Provide the [X, Y] coordinate of the cell's center where the given text is located.  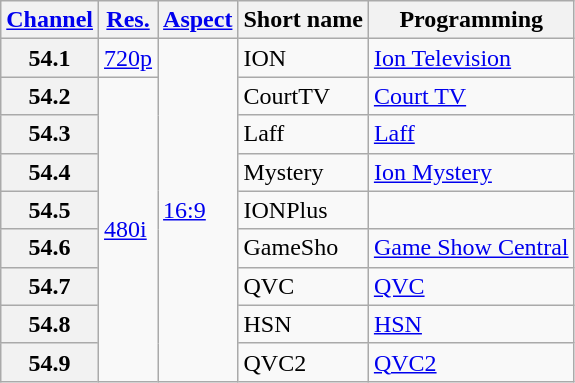
54.3 [50, 134]
CourtTV [303, 96]
Mystery [303, 172]
Court TV [471, 96]
54.9 [50, 362]
Short name [303, 20]
480i [128, 229]
GameSho [303, 248]
54.4 [50, 172]
Programming [471, 20]
54.2 [50, 96]
54.1 [50, 58]
720p [128, 58]
16:9 [198, 210]
54.5 [50, 210]
Aspect [198, 20]
ION [303, 58]
54.6 [50, 248]
Channel [50, 20]
Res. [128, 20]
IONPlus [303, 210]
54.8 [50, 324]
Ion Television [471, 58]
Ion Mystery [471, 172]
Game Show Central [471, 248]
54.7 [50, 286]
